Output the [x, y] coordinate of the center of the cell containing the given text.  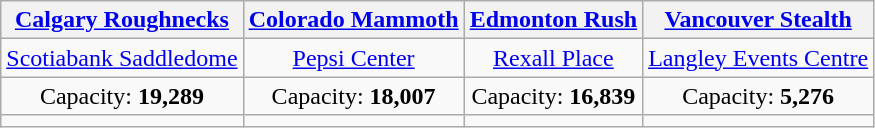
Capacity: 16,839 [553, 96]
Capacity: 18,007 [354, 96]
Rexall Place [553, 58]
Capacity: 19,289 [122, 96]
Pepsi Center [354, 58]
Calgary Roughnecks [122, 20]
Colorado Mammoth [354, 20]
Capacity: 5,276 [758, 96]
Edmonton Rush [553, 20]
Langley Events Centre [758, 58]
Scotiabank Saddledome [122, 58]
Vancouver Stealth [758, 20]
